Output the [X, Y] coordinate of the center of the cell containing the given text.  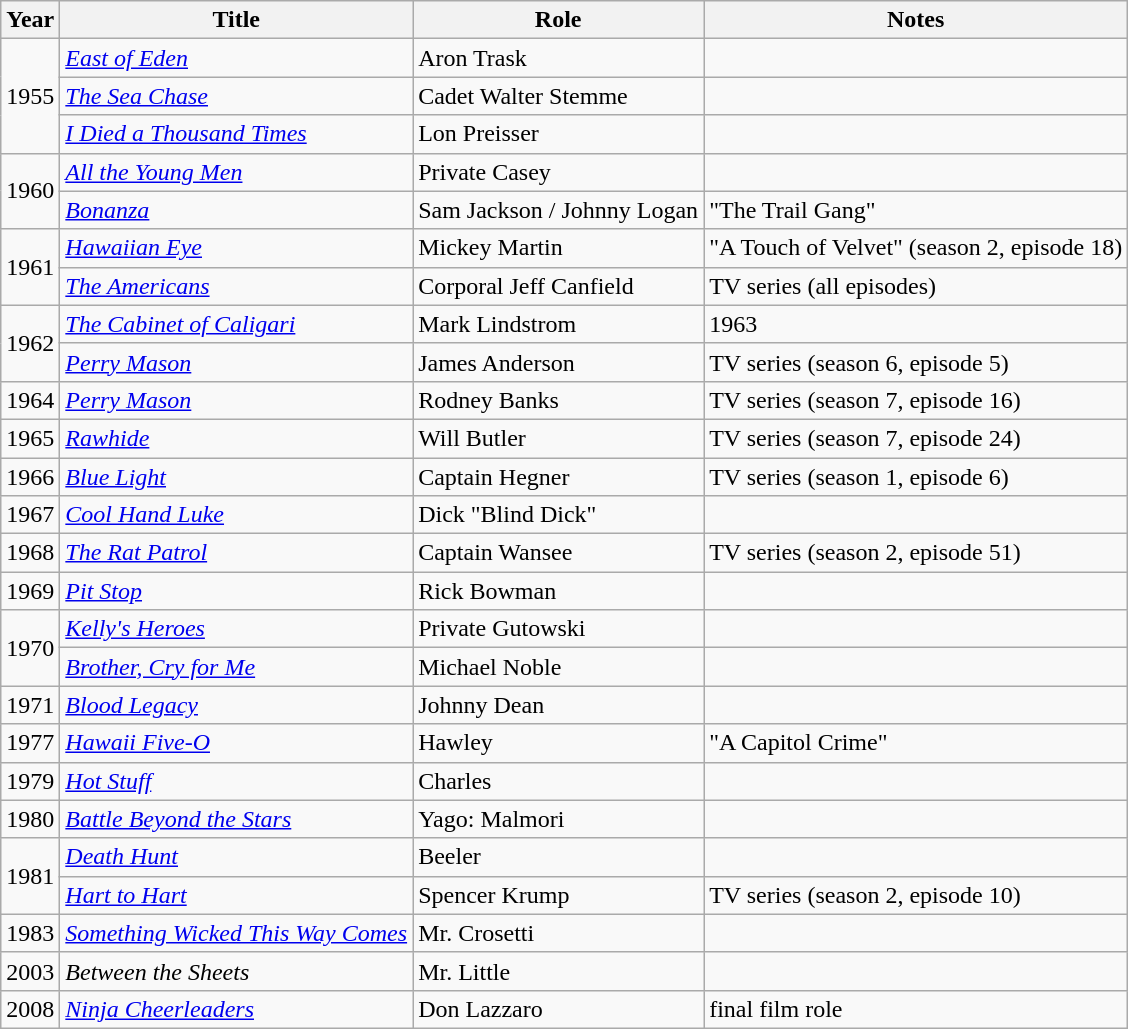
Bonanza [236, 210]
Hawley [558, 743]
1981 [30, 876]
Pit Stop [236, 591]
1979 [30, 781]
Johnny Dean [558, 705]
Cool Hand Luke [236, 515]
Ninja Cheerleaders [236, 1009]
Something Wicked This Way Comes [236, 933]
Yago: Malmori [558, 819]
Title [236, 20]
Michael Noble [558, 667]
Role [558, 20]
Year [30, 20]
The Rat Patrol [236, 553]
2003 [30, 971]
Hot Stuff [236, 781]
Mr. Little [558, 971]
Hawaiian Eye [236, 248]
"The Trail Gang" [916, 210]
Hawaii Five-O [236, 743]
All the Young Men [236, 172]
Death Hunt [236, 857]
Private Casey [558, 172]
The Cabinet of Caligari [236, 324]
1965 [30, 438]
Mickey Martin [558, 248]
The Americans [236, 286]
1966 [30, 477]
1968 [30, 553]
Notes [916, 20]
1967 [30, 515]
Lon Preisser [558, 134]
1969 [30, 591]
Hart to Hart [236, 895]
Kelly's Heroes [236, 629]
1964 [30, 400]
1960 [30, 191]
TV series (season 2, episode 51) [916, 553]
1961 [30, 267]
Rawhide [236, 438]
1970 [30, 648]
1955 [30, 96]
"A Capitol Crime" [916, 743]
Corporal Jeff Canfield [558, 286]
1962 [30, 343]
Beeler [558, 857]
TV series (season 2, episode 10) [916, 895]
1977 [30, 743]
James Anderson [558, 362]
Blue Light [236, 477]
TV series (season 1, episode 6) [916, 477]
Sam Jackson / Johnny Logan [558, 210]
Spencer Krump [558, 895]
Mark Lindstrom [558, 324]
Mr. Crosetti [558, 933]
Don Lazzaro [558, 1009]
Rodney Banks [558, 400]
Cadet Walter Stemme [558, 96]
Charles [558, 781]
Battle Beyond the Stars [236, 819]
TV series (all episodes) [916, 286]
The Sea Chase [236, 96]
Blood Legacy [236, 705]
TV series (season 7, episode 16) [916, 400]
TV series (season 7, episode 24) [916, 438]
1963 [916, 324]
East of Eden [236, 58]
Private Gutowski [558, 629]
Captain Wansee [558, 553]
Dick "Blind Dick" [558, 515]
Captain Hegner [558, 477]
I Died a Thousand Times [236, 134]
Aron Trask [558, 58]
1980 [30, 819]
Rick Bowman [558, 591]
"A Touch of Velvet" (season 2, episode 18) [916, 248]
1983 [30, 933]
Will Butler [558, 438]
Between the Sheets [236, 971]
final film role [916, 1009]
TV series (season 6, episode 5) [916, 362]
Brother, Cry for Me [236, 667]
1971 [30, 705]
2008 [30, 1009]
